Capture the cell that displays the provided text and extract its (X, Y) central coordinate. 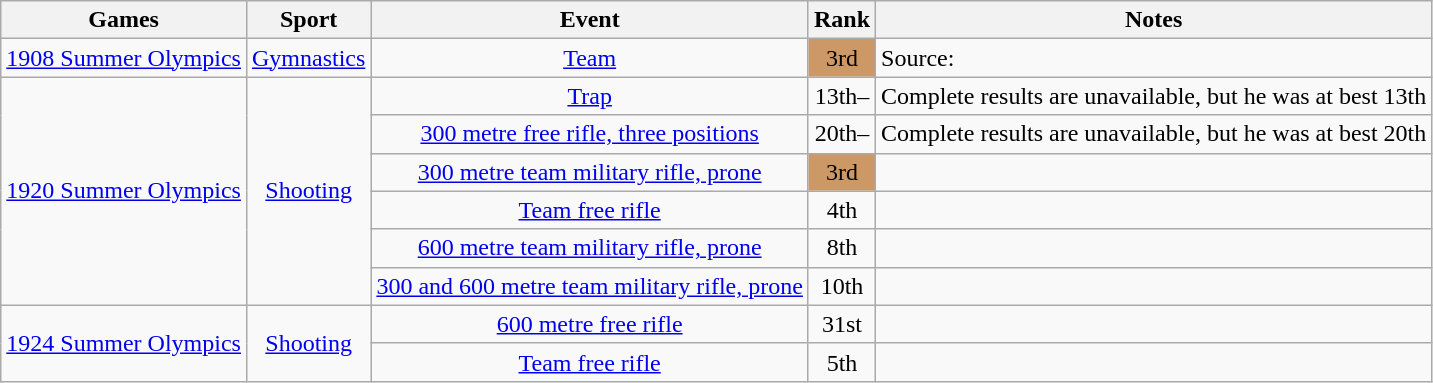
10th (842, 286)
Complete results are unavailable, but he was at best 13th (1154, 96)
300 metre free rifle, three positions (590, 134)
8th (842, 248)
20th– (842, 134)
Sport (308, 20)
13th– (842, 96)
5th (842, 362)
Team (590, 58)
Complete results are unavailable, but he was at best 20th (1154, 134)
31st (842, 324)
4th (842, 210)
Source: (1154, 58)
Trap (590, 96)
Rank (842, 20)
300 and 600 metre team military rifle, prone (590, 286)
Gymnastics (308, 58)
Games (124, 20)
600 metre free rifle (590, 324)
300 metre team military rifle, prone (590, 172)
1924 Summer Olympics (124, 343)
600 metre team military rifle, prone (590, 248)
Notes (1154, 20)
1920 Summer Olympics (124, 191)
Event (590, 20)
1908 Summer Olympics (124, 58)
